Capture the cell that displays the provided text and extract its (x, y) central coordinate. 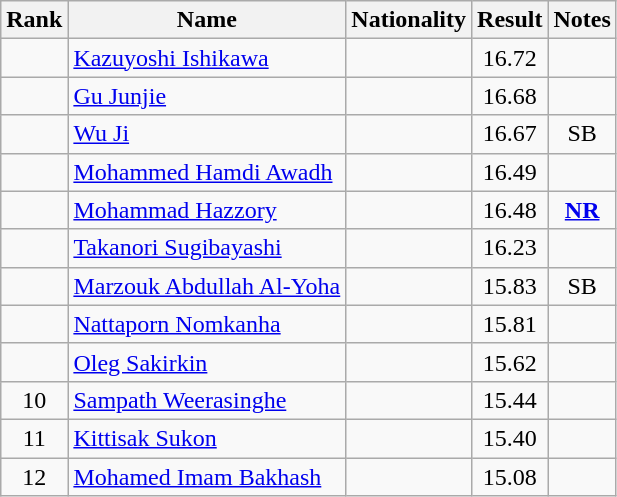
Oleg Sakirkin (207, 362)
10 (34, 400)
Name (207, 20)
16.67 (510, 134)
16.48 (510, 210)
NR (582, 210)
12 (34, 477)
Mohammad Hazzory (207, 210)
Nattaporn Nomkanha (207, 324)
16.49 (510, 172)
16.72 (510, 58)
15.40 (510, 438)
Nationality (409, 20)
15.62 (510, 362)
Marzouk Abdullah Al-Yoha (207, 286)
Takanori Sugibayashi (207, 248)
15.81 (510, 324)
Mohamed Imam Bakhash (207, 477)
15.08 (510, 477)
Kazuyoshi Ishikawa (207, 58)
Rank (34, 20)
Kittisak Sukon (207, 438)
Result (510, 20)
11 (34, 438)
Notes (582, 20)
Sampath Weerasinghe (207, 400)
Mohammed Hamdi Awadh (207, 172)
Wu Ji (207, 134)
15.44 (510, 400)
Gu Junjie (207, 96)
16.68 (510, 96)
16.23 (510, 248)
15.83 (510, 286)
